Extract the (X, Y) coordinate from the center of the cell holding the provided text.  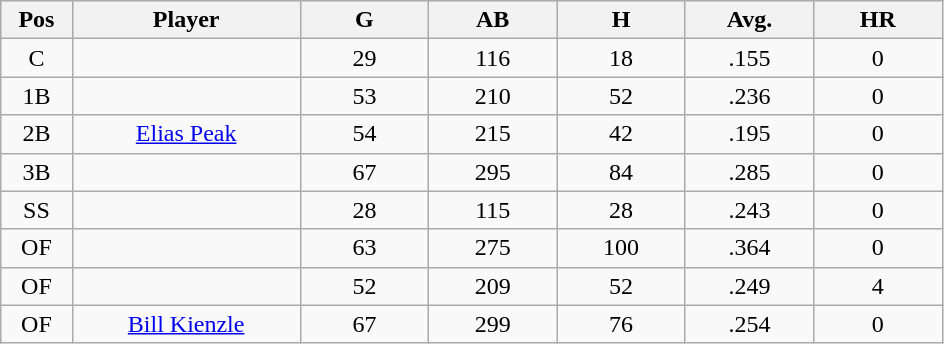
100 (621, 248)
116 (493, 58)
H (621, 20)
63 (364, 248)
.243 (749, 210)
29 (364, 58)
.155 (749, 58)
.254 (749, 324)
Elias Peak (186, 134)
.249 (749, 286)
18 (621, 58)
Pos (36, 20)
Bill Kienzle (186, 324)
210 (493, 96)
C (36, 58)
SS (36, 210)
.195 (749, 134)
Player (186, 20)
54 (364, 134)
295 (493, 172)
G (364, 20)
HR (878, 20)
2B (36, 134)
3B (36, 172)
76 (621, 324)
215 (493, 134)
AB (493, 20)
.364 (749, 248)
115 (493, 210)
42 (621, 134)
84 (621, 172)
Avg. (749, 20)
209 (493, 286)
.285 (749, 172)
53 (364, 96)
299 (493, 324)
1B (36, 96)
4 (878, 286)
275 (493, 248)
.236 (749, 96)
